Return (x, y) of the center of cell containing provided text 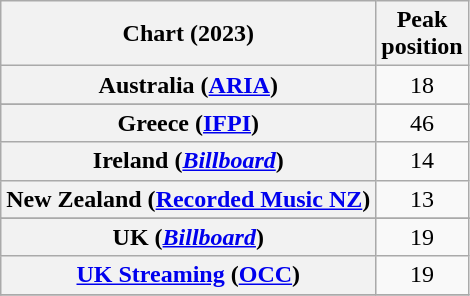
UK (Billboard) (188, 237)
UK Streaming (OCC) (188, 275)
13 (422, 199)
Australia (ARIA) (188, 85)
New Zealand (Recorded Music NZ) (188, 199)
14 (422, 161)
Greece (IFPI) (188, 123)
18 (422, 85)
Chart (2023) (188, 34)
Peakposition (422, 34)
46 (422, 123)
Ireland (Billboard) (188, 161)
